Capture the cell that displays the provided text and extract its [X, Y] central coordinate. 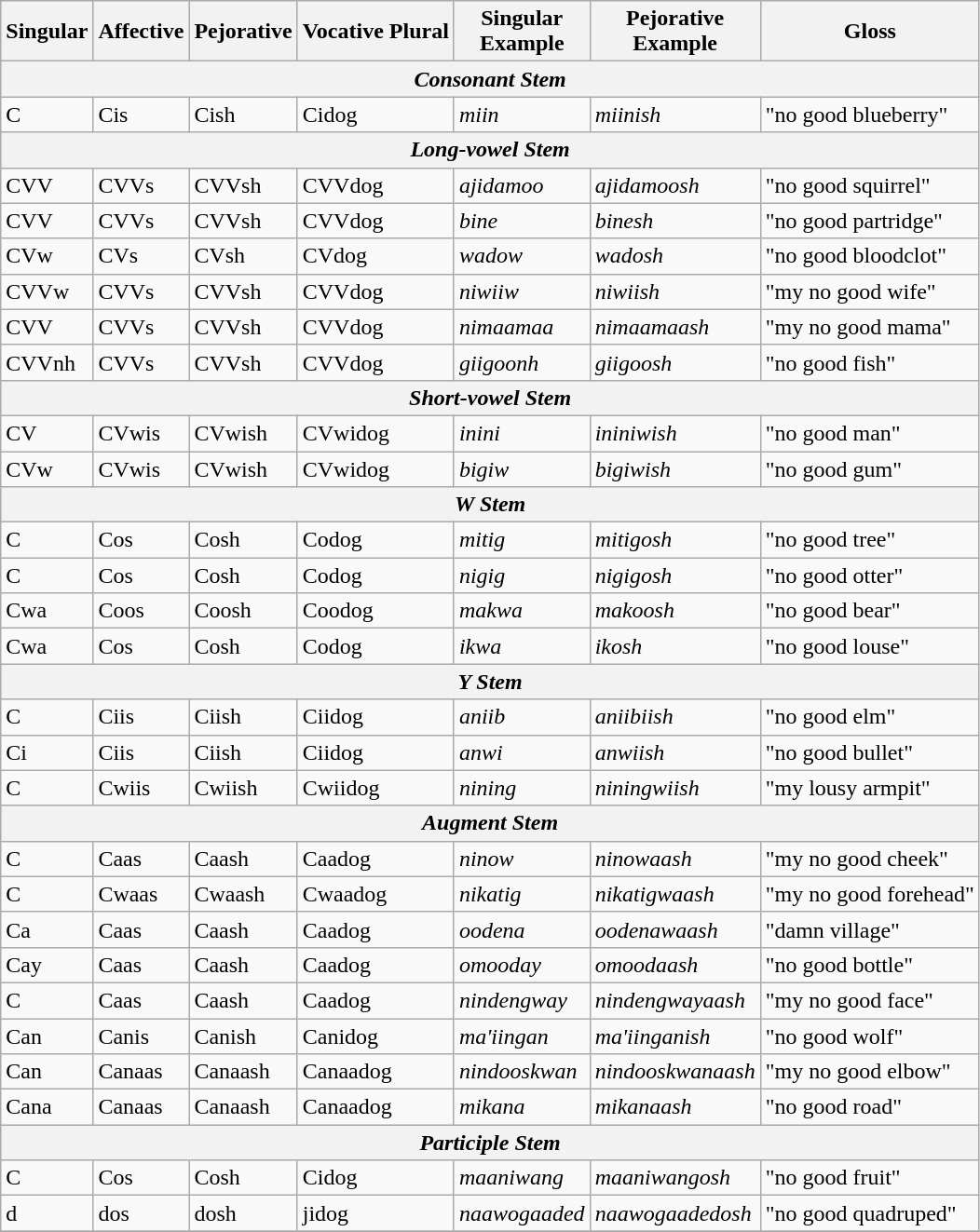
Canis [142, 1036]
inini [522, 433]
Cish [243, 115]
mikana [522, 1107]
Augment Stem [490, 823]
ninow [522, 859]
nigig [522, 575]
wadosh [674, 256]
nindooskwan [522, 1072]
ma'iingan [522, 1036]
bigiw [522, 468]
"no good bloodclot" [870, 256]
Cwiidog [375, 788]
dosh [243, 1213]
binesh [674, 221]
"no good wolf" [870, 1036]
"my lousy armpit" [870, 788]
Pejorative [243, 32]
mitigosh [674, 540]
"no good bear" [870, 611]
Cwaadog [375, 894]
"no good fish" [870, 362]
"my no good face" [870, 1000]
ninowaash [674, 859]
dos [142, 1213]
nikatig [522, 894]
CV [47, 433]
CVVnh [47, 362]
ikosh [674, 646]
"no good louse" [870, 646]
maaniwang [522, 1178]
"no good road" [870, 1107]
miinish [674, 115]
omoodaash [674, 965]
anwiish [674, 752]
wadow [522, 256]
"no good partridge" [870, 221]
Canish [243, 1036]
"no good bullet" [870, 752]
Cay [47, 965]
"no good quadruped" [870, 1213]
Coodog [375, 611]
Singular [47, 32]
makoosh [674, 611]
d [47, 1213]
Coos [142, 611]
CVs [142, 256]
"my no good forehead" [870, 894]
makwa [522, 611]
nindengwayaash [674, 1000]
Gloss [870, 32]
Y Stem [490, 682]
Participle Stem [490, 1143]
ajidamoo [522, 185]
Ci [47, 752]
oodenawaash [674, 929]
omooday [522, 965]
ajidamoosh [674, 185]
bigiwish [674, 468]
"no good fruit" [870, 1178]
SingularExample [522, 32]
Vocative Plural [375, 32]
"no good squirrel" [870, 185]
Coosh [243, 611]
Consonant Stem [490, 79]
nining [522, 788]
PejorativeExample [674, 32]
ikwa [522, 646]
nimaamaa [522, 327]
nigigosh [674, 575]
miin [522, 115]
anwi [522, 752]
niningwiish [674, 788]
mikanaash [674, 1107]
ininiwish [674, 433]
"no good bottle" [870, 965]
"damn village" [870, 929]
CVsh [243, 256]
"my no good wife" [870, 291]
Cwaas [142, 894]
mitig [522, 540]
"no good elm" [870, 717]
giigoonh [522, 362]
Ca [47, 929]
niwiish [674, 291]
"my no good cheek" [870, 859]
"no good blueberry" [870, 115]
nindengway [522, 1000]
"my no good mama" [870, 327]
nimaamaash [674, 327]
Cwiish [243, 788]
W Stem [490, 505]
"no good gum" [870, 468]
Short-vowel Stem [490, 398]
Canidog [375, 1036]
Affective [142, 32]
nindooskwanaash [674, 1072]
nikatigwaash [674, 894]
Cwiis [142, 788]
Cis [142, 115]
"my no good elbow" [870, 1072]
"no good tree" [870, 540]
oodena [522, 929]
maaniwangosh [674, 1178]
CVdog [375, 256]
bine [522, 221]
naawogaadedosh [674, 1213]
jidog [375, 1213]
Cana [47, 1107]
"no good man" [870, 433]
ma'iinganish [674, 1036]
giigoosh [674, 362]
Long-vowel Stem [490, 150]
aniibiish [674, 717]
aniib [522, 717]
niwiiw [522, 291]
CVVw [47, 291]
naawogaaded [522, 1213]
Cwaash [243, 894]
"no good otter" [870, 575]
